Find where the given text appears and provide that cell's center as (X, Y) coordinate. 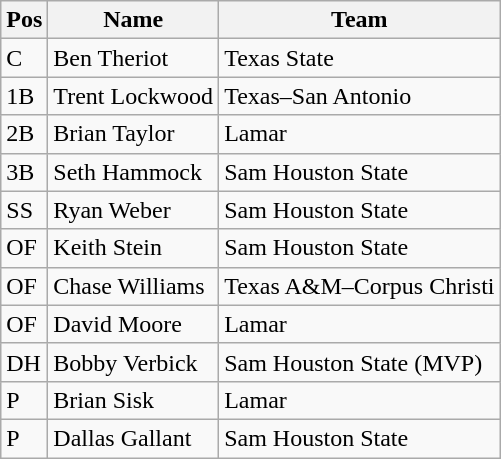
3B (24, 172)
Brian Sisk (134, 400)
C (24, 58)
DH (24, 362)
David Moore (134, 324)
Trent Lockwood (134, 96)
Texas State (360, 58)
Chase Williams (134, 286)
Sam Houston State (MVP) (360, 362)
Ben Theriot (134, 58)
Brian Taylor (134, 134)
Dallas Gallant (134, 438)
Ryan Weber (134, 210)
Seth Hammock (134, 172)
Bobby Verbick (134, 362)
2B (24, 134)
1B (24, 96)
SS (24, 210)
Team (360, 20)
Pos (24, 20)
Keith Stein (134, 248)
Texas–San Antonio (360, 96)
Name (134, 20)
Texas A&M–Corpus Christi (360, 286)
